Identify which cell holds the provided text, then report its [X, Y] central coordinate. 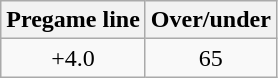
Over/under [210, 20]
Pregame line [74, 20]
+4.0 [74, 58]
65 [210, 58]
